Identify which cell holds the provided text, then report its (X, Y) central coordinate. 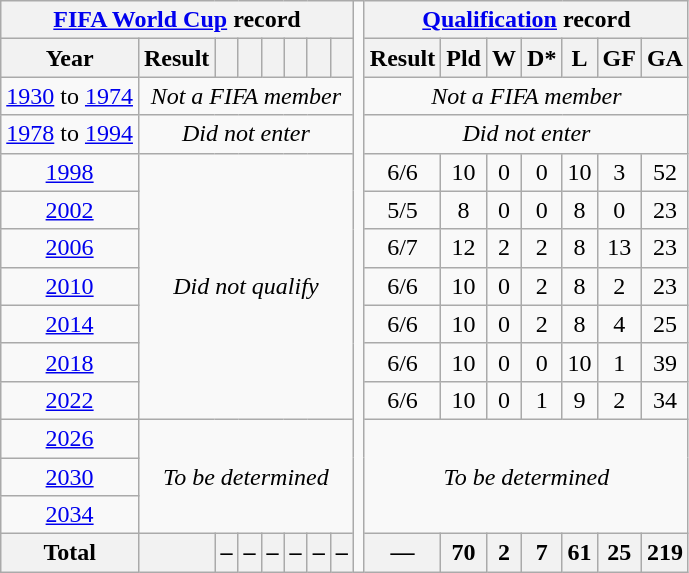
Pld (464, 58)
— (402, 553)
1998 (70, 172)
2022 (70, 400)
2006 (70, 248)
2014 (70, 324)
Total (70, 553)
2030 (70, 477)
61 (580, 553)
Year (70, 58)
219 (664, 553)
L (580, 58)
4 (619, 324)
D* (542, 58)
3 (619, 172)
2026 (70, 438)
FIFA World Cup record (178, 20)
6/7 (402, 248)
12 (464, 248)
2010 (70, 286)
2018 (70, 362)
2034 (70, 515)
Did not qualify (246, 286)
Qualification record (526, 20)
9 (580, 400)
5/5 (402, 210)
13 (619, 248)
39 (664, 362)
34 (664, 400)
52 (664, 172)
1930 to 1974 (70, 96)
W (504, 58)
2002 (70, 210)
7 (542, 553)
GF (619, 58)
70 (464, 553)
GA (664, 58)
1978 to 1994 (70, 134)
